Identify which cell holds the provided text, then report its [x, y] central coordinate. 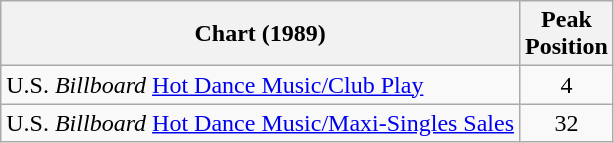
32 [567, 123]
4 [567, 85]
PeakPosition [567, 34]
U.S. Billboard Hot Dance Music/Maxi-Singles Sales [260, 123]
Chart (1989) [260, 34]
U.S. Billboard Hot Dance Music/Club Play [260, 85]
